Detect which cell encompasses the target text, then output its [X, Y] center coordinate. 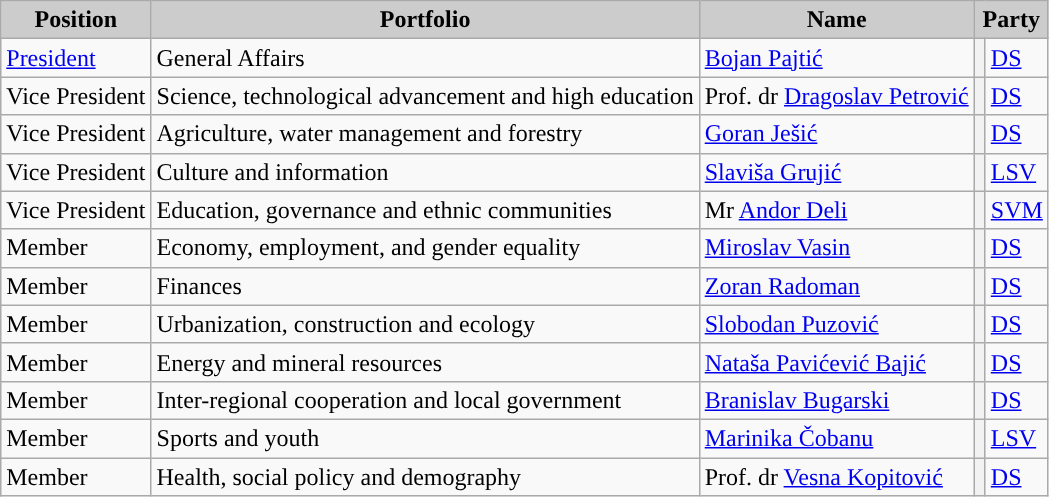
Marinika Čobanu [836, 438]
Zoran Radoman [836, 286]
Mr Andor Deli [836, 210]
Branislav Bugarski [836, 400]
Sports and youth [425, 438]
General Affairs [425, 58]
Energy and mineral resources [425, 362]
Prof. dr Dragoslav Petrović [836, 96]
Nataša Pavićević Bajić [836, 362]
Goran Ješić [836, 134]
Urbanization, construction and ecology [425, 324]
Name [836, 20]
Education, governance and ethnic communities [425, 210]
Slobodan Puzović [836, 324]
Miroslav Vasin [836, 248]
Party [1011, 20]
Agriculture, water management and forestry [425, 134]
Position [76, 20]
Health, social policy and demography [425, 477]
Economy, employment, and gender equality [425, 248]
Slaviša Grujić [836, 172]
Prof. dr Vesna Kopitović [836, 477]
Finances [425, 286]
SVM [1016, 210]
Portfolio [425, 20]
Culture and information [425, 172]
President [76, 58]
Inter-regional cooperation and local government [425, 400]
Science, technological advancement and high education [425, 96]
Bojan Pajtić [836, 58]
